Extract the [X, Y] coordinate from the center of the cell holding the provided text.  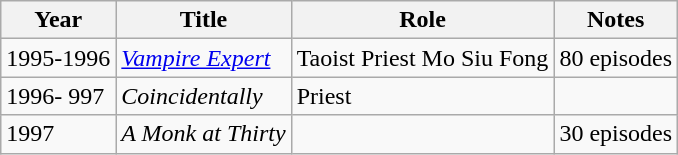
Role [422, 20]
Notes [616, 20]
30 episodes [616, 134]
Priest [422, 96]
1995-1996 [58, 58]
Vampire Expert [204, 58]
1997 [58, 134]
1996- 997 [58, 96]
Title [204, 20]
Taoist Priest Mo Siu Fong [422, 58]
Year [58, 20]
Coincidentally [204, 96]
80 episodes [616, 58]
A Monk at Thirty [204, 134]
